For the text-containing cell, return its midpoint in (x, y) coordinate format. 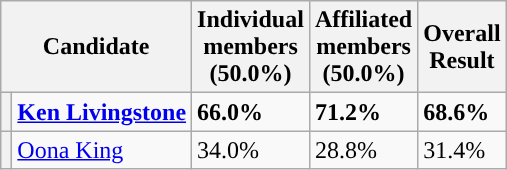
31.4% (462, 150)
Ken Livingstone (102, 112)
Oona King (102, 150)
Individual members (50.0%) (251, 47)
Overall Result (462, 47)
71.2% (363, 112)
68.6% (462, 112)
28.8% (363, 150)
Affiliated members (50.0%) (363, 47)
Candidate (96, 47)
34.0% (251, 150)
66.0% (251, 112)
